Pinpoint the cell where the given text exists, returning its (x, y) midpoint coordinate. 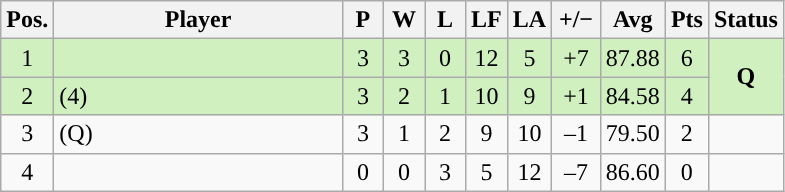
Q (746, 77)
79.50 (632, 134)
W (404, 20)
+7 (576, 58)
6 (686, 58)
L (444, 20)
–7 (576, 172)
Status (746, 20)
+1 (576, 96)
+/− (576, 20)
Player (198, 20)
LA (529, 20)
(Q) (198, 134)
86.60 (632, 172)
Pos. (28, 20)
LF (487, 20)
Avg (632, 20)
Pts (686, 20)
P (362, 20)
84.58 (632, 96)
–1 (576, 134)
(4) (198, 96)
87.88 (632, 58)
